Locate the cell with the specified text and output its (X, Y) center coordinate. 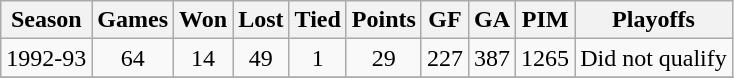
GF (444, 20)
Tied (318, 20)
1265 (546, 58)
Games (133, 20)
1992-93 (46, 58)
387 (492, 58)
Season (46, 20)
14 (204, 58)
Points (384, 20)
GA (492, 20)
PIM (546, 20)
1 (318, 58)
64 (133, 58)
49 (261, 58)
Did not qualify (654, 58)
Playoffs (654, 20)
227 (444, 58)
29 (384, 58)
Won (204, 20)
Lost (261, 20)
